Return the (x, y) coordinate for the center point of the cell that contains the specified text.  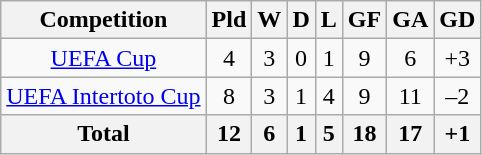
GA (410, 20)
UEFA Intertoto Cup (104, 96)
Pld (229, 20)
Competition (104, 20)
0 (301, 58)
Total (104, 134)
11 (410, 96)
D (301, 20)
18 (364, 134)
GF (364, 20)
17 (410, 134)
–2 (458, 96)
+1 (458, 134)
12 (229, 134)
5 (328, 134)
+3 (458, 58)
L (328, 20)
GD (458, 20)
8 (229, 96)
UEFA Cup (104, 58)
W (270, 20)
